Provide the (X, Y) coordinate of the cell's center where the given text is located.  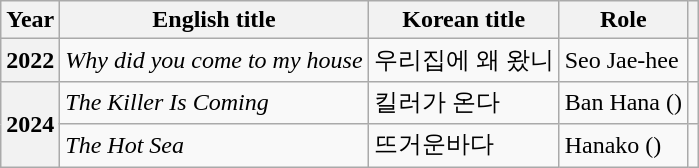
우리집에 왜 왔니 (464, 60)
Year (30, 20)
뜨거운바다 (464, 146)
Seo Jae-hee (623, 60)
Role (623, 20)
Ban Hana () (623, 102)
The Killer Is Coming (214, 102)
The Hot Sea (214, 146)
2024 (30, 124)
2022 (30, 60)
English title (214, 20)
Korean title (464, 20)
킬러가 온다 (464, 102)
Hanako () (623, 146)
Why did you come to my house (214, 60)
